Output the [X, Y] coordinate of the center of the cell containing the given text.  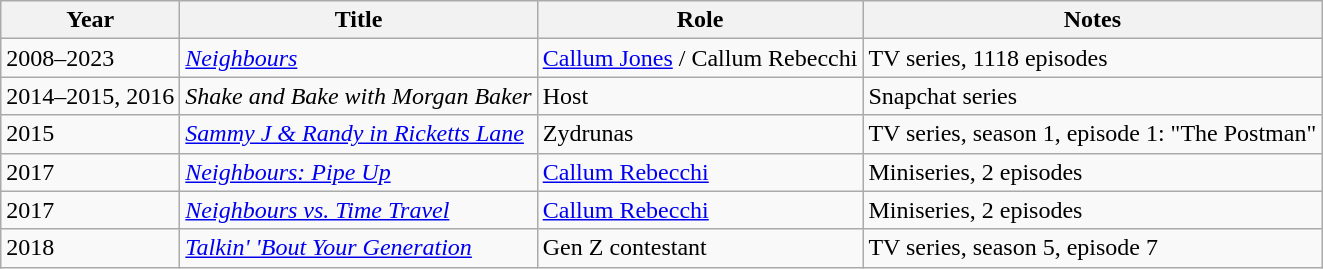
TV series, 1118 episodes [1092, 58]
2015 [90, 134]
Host [700, 96]
Zydrunas [700, 134]
Neighbours [358, 58]
Neighbours: Pipe Up [358, 172]
2008–2023 [90, 58]
Talkin' 'Bout Your Generation [358, 248]
Sammy J & Randy in Ricketts Lane [358, 134]
Year [90, 20]
TV series, season 1, episode 1: "The Postman" [1092, 134]
Gen Z contestant [700, 248]
Neighbours vs. Time Travel [358, 210]
Shake and Bake with Morgan Baker [358, 96]
Notes [1092, 20]
Callum Jones / Callum Rebecchi [700, 58]
Role [700, 20]
2014–2015, 2016 [90, 96]
Snapchat series [1092, 96]
TV series, season 5, episode 7 [1092, 248]
2018 [90, 248]
Title [358, 20]
